Output the (X, Y) coordinate of the center of the cell containing the given text.  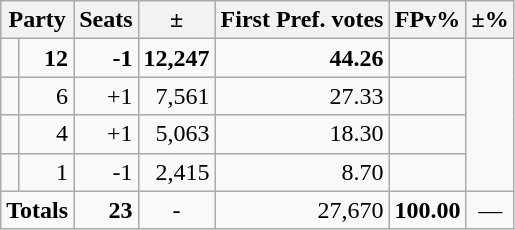
44.26 (302, 58)
First Pref. votes (302, 20)
100.00 (428, 210)
5,063 (176, 134)
12,247 (176, 58)
2,415 (176, 172)
FPv% (428, 20)
1 (46, 172)
7,561 (176, 96)
± (176, 20)
8.70 (302, 172)
Totals (38, 210)
18.30 (302, 134)
4 (46, 134)
27,670 (302, 210)
27.33 (302, 96)
6 (46, 96)
Seats (106, 20)
±% (490, 20)
— (490, 210)
12 (46, 58)
23 (106, 210)
Party (38, 20)
- (176, 210)
